Extract the [x, y] coordinate from the center of the cell holding the provided text.  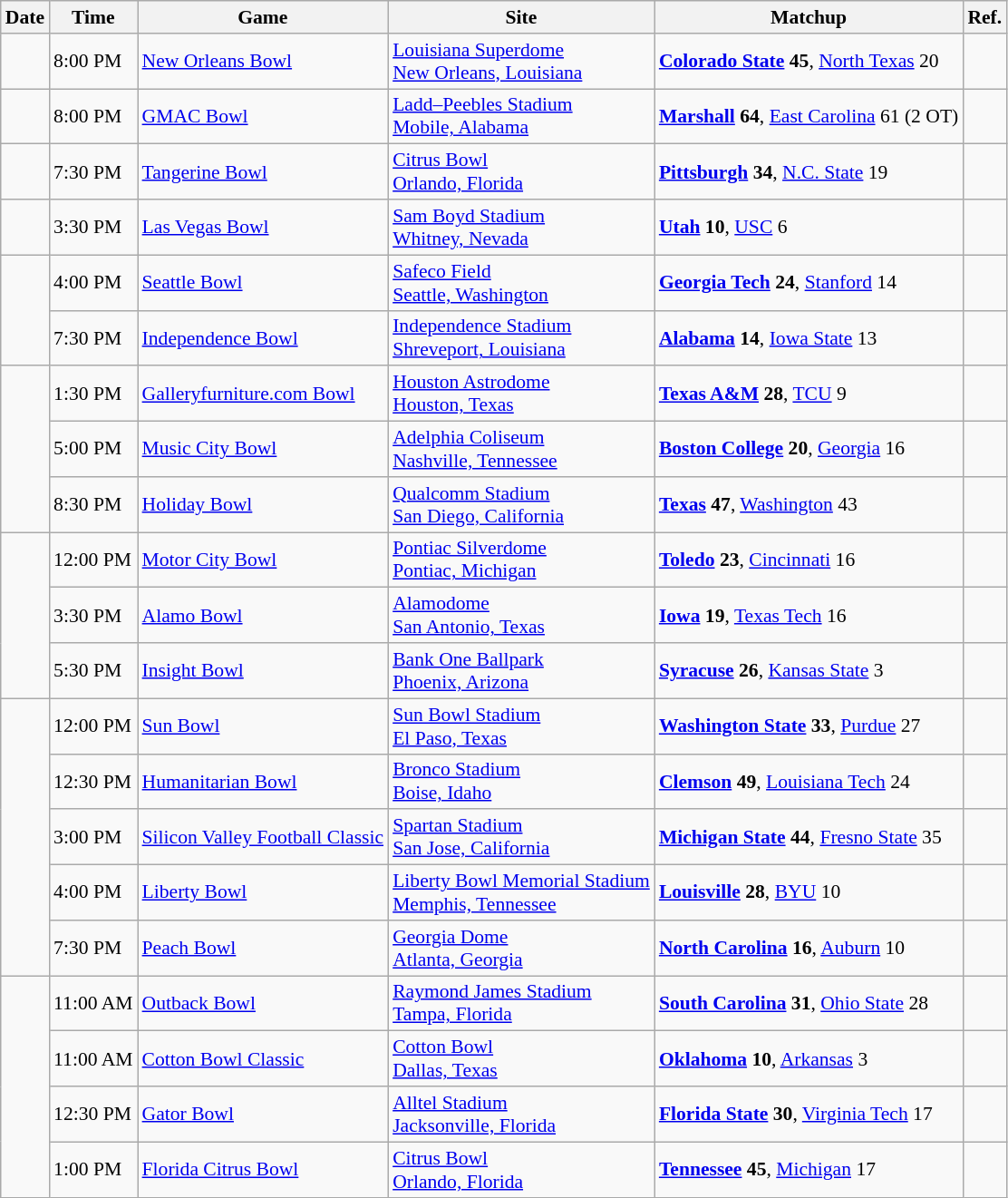
Sam Boyd Stadium Whitney, Nevada [521, 227]
Galleryfurniture.com Bowl [263, 394]
Holiday Bowl [263, 504]
Alabama 14, Iowa State 13 [809, 337]
Safeco Field Seattle, Washington [521, 283]
Iowa 19, Texas Tech 16 [809, 615]
Toledo 23, Cincinnati 16 [809, 560]
Las Vegas Bowl [263, 227]
Pittsburgh 34, N.C. State 19 [809, 172]
Boston College 20, Georgia 16 [809, 450]
Humanitarian Bowl [263, 782]
GMAC Bowl [263, 116]
Seattle Bowl [263, 283]
Site [521, 17]
Texas A&M 28, TCU 9 [809, 394]
Raymond James Stadium Tampa, Florida [521, 1003]
Texas 47, Washington 43 [809, 504]
Clemson 49, Louisiana Tech 24 [809, 782]
Florida State 30, Virginia Tech 17 [809, 1114]
Bronco Stadium Boise, Idaho [521, 782]
Ladd–Peebles Stadium Mobile, Alabama [521, 116]
Utah 10, USC 6 [809, 227]
Peach Bowl [263, 949]
Georgia Dome Atlanta, Georgia [521, 949]
Sun Bowl Stadium El Paso, Texas [521, 726]
Insight Bowl [263, 671]
5:30 PM [93, 671]
Time [93, 17]
New Orleans Bowl [263, 62]
Silicon Valley Football Classic [263, 838]
Alltel Stadium Jacksonville, Florida [521, 1114]
1:30 PM [93, 394]
Florida Citrus Bowl [263, 1170]
8:30 PM [93, 504]
Oklahoma 10, Arkansas 3 [809, 1059]
Matchup [809, 17]
Ref. [984, 17]
Tennessee 45, Michigan 17 [809, 1170]
Game [263, 17]
Louisiana Superdome New Orleans, Louisiana [521, 62]
Liberty Bowl [263, 892]
Gator Bowl [263, 1114]
1:00 PM [93, 1170]
Cotton Bowl Classic [263, 1059]
Cotton Bowl Dallas, Texas [521, 1059]
South Carolina 31, Ohio State 28 [809, 1003]
Qualcomm Stadium San Diego, California [521, 504]
Bank One Ballpark Phoenix, Arizona [521, 671]
Sun Bowl [263, 726]
Michigan State 44, Fresno State 35 [809, 838]
Alamo Bowl [263, 615]
North Carolina 16, Auburn 10 [809, 949]
Washington State 33, Purdue 27 [809, 726]
Date [25, 17]
Outback Bowl [263, 1003]
Louisville 28, BYU 10 [809, 892]
Liberty Bowl Memorial Stadium Memphis, Tennessee [521, 892]
Georgia Tech 24, Stanford 14 [809, 283]
Independence Bowl [263, 337]
Independence Stadium Shreveport, Louisiana [521, 337]
Marshall 64, East Carolina 61 (2 OT) [809, 116]
3:00 PM [93, 838]
Syracuse 26, Kansas State 3 [809, 671]
Colorado State 45, North Texas 20 [809, 62]
Music City Bowl [263, 450]
Houston Astrodome Houston, Texas [521, 394]
Tangerine Bowl [263, 172]
Motor City Bowl [263, 560]
Spartan Stadium San Jose, California [521, 838]
Adelphia Coliseum Nashville, Tennessee [521, 450]
5:00 PM [93, 450]
Pontiac Silverdome Pontiac, Michigan [521, 560]
Alamodome San Antonio, Texas [521, 615]
